Return the [X, Y] coordinate for the center point of the cell that contains the specified text.  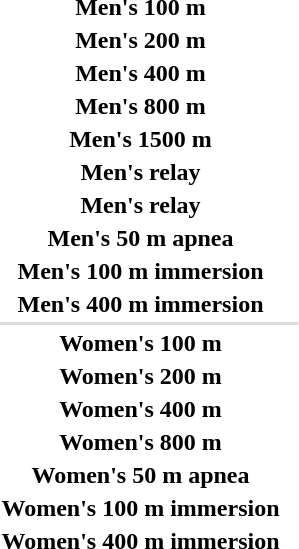
Men's 100 m immersion [140, 271]
Men's 800 m [140, 106]
Women's 200 m [140, 376]
Men's 400 m [140, 73]
Men's 50 m apnea [140, 238]
Women's 100 m [140, 343]
Men's 400 m immersion [140, 304]
Men's 200 m [140, 40]
Women's 50 m apnea [140, 475]
Women's 800 m [140, 442]
Women's 100 m immersion [140, 508]
Men's 1500 m [140, 139]
Women's 400 m [140, 409]
